From the cell containing the given text, extract its center point as (X, Y) coordinate. 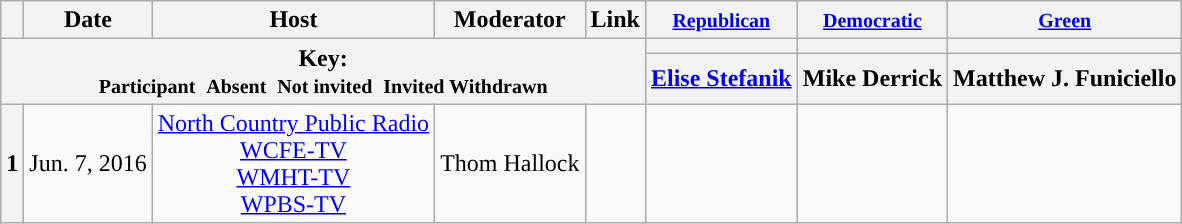
Host (293, 20)
Green (1065, 20)
Moderator (510, 20)
North Country Public RadioWCFE-TVWMHT-TVWPBS-TV (293, 164)
Link (615, 20)
Thom Hallock (510, 164)
Mike Derrick (872, 78)
Date (88, 20)
Democratic (872, 20)
1 (12, 164)
Jun. 7, 2016 (88, 164)
Matthew J. Funiciello (1065, 78)
Republican (721, 20)
Elise Stefanik (721, 78)
Key: Participant Absent Not invited Invited Withdrawn (324, 72)
